Detect which cell encompasses the target text, then output its [x, y] center coordinate. 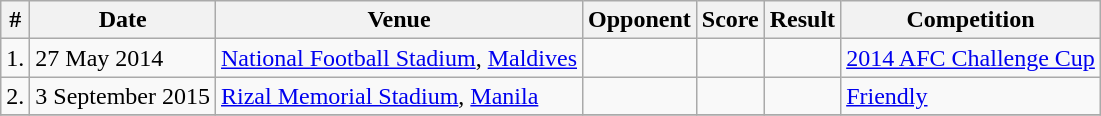
Venue [400, 20]
3 September 2015 [123, 96]
2. [16, 96]
Friendly [971, 96]
Opponent [640, 20]
Score [730, 20]
National Football Stadium, Maldives [400, 58]
2014 AFC Challenge Cup [971, 58]
Date [123, 20]
Competition [971, 20]
Result [802, 20]
27 May 2014 [123, 58]
1. [16, 58]
Rizal Memorial Stadium, Manila [400, 96]
# [16, 20]
